From the cell containing the given text, extract its center point as [X, Y] coordinate. 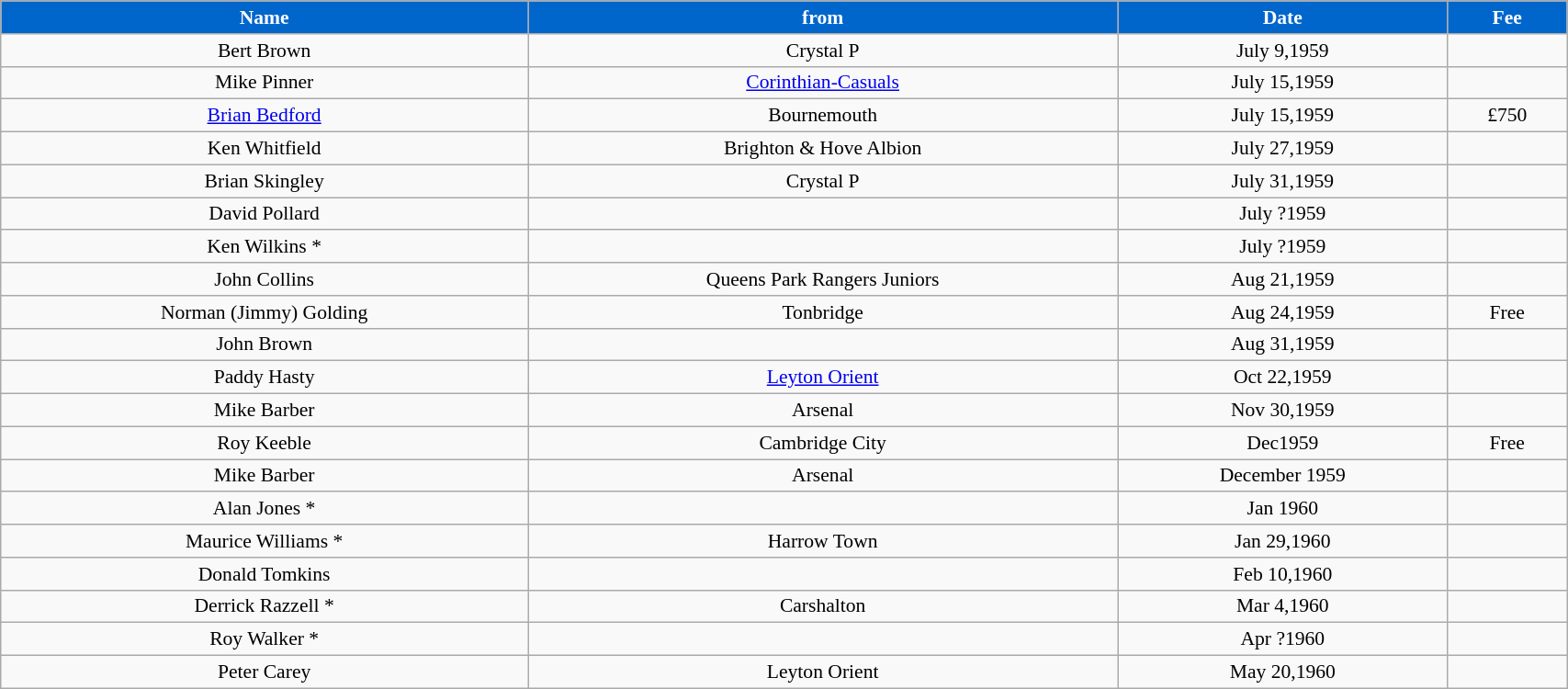
Donald Tomkins [265, 574]
Harrow Town [822, 541]
Brian Bedford [265, 116]
Cambridge City [822, 443]
Derrick Razzell * [265, 606]
Peter Carey [265, 672]
John Brown [265, 344]
from [822, 17]
Norman (Jimmy) Golding [265, 312]
Name [265, 17]
Mar 4,1960 [1282, 606]
December 1959 [1282, 476]
Queens Park Rangers Juniors [822, 279]
Alan Jones * [265, 509]
Roy Keeble [265, 443]
David Pollard [265, 214]
Apr ?1960 [1282, 639]
Tonbridge [822, 312]
Bournemouth [822, 116]
Jan 1960 [1282, 509]
July 9,1959 [1282, 51]
Paddy Hasty [265, 378]
July 27,1959 [1282, 149]
Ken Whitfield [265, 149]
Maurice Williams * [265, 541]
John Collins [265, 279]
Dec1959 [1282, 443]
Oct 22,1959 [1282, 378]
Ken Wilkins * [265, 247]
Aug 31,1959 [1282, 344]
May 20,1960 [1282, 672]
Date [1282, 17]
Carshalton [822, 606]
Nov 30,1959 [1282, 411]
Brian Skingley [265, 181]
Feb 10,1960 [1282, 574]
Brighton & Hove Albion [822, 149]
Jan 29,1960 [1282, 541]
Corinthian-Casuals [822, 83]
£750 [1507, 116]
Mike Pinner [265, 83]
July 31,1959 [1282, 181]
Roy Walker * [265, 639]
Fee [1507, 17]
Aug 24,1959 [1282, 312]
Bert Brown [265, 51]
Aug 21,1959 [1282, 279]
